Determine the [X, Y] coordinate at the center of the cell enclosing the given text.  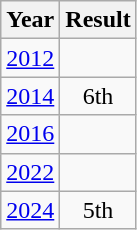
2022 [30, 172]
2016 [30, 134]
2014 [30, 96]
2024 [30, 210]
5th [98, 210]
Result [98, 20]
Year [30, 20]
2012 [30, 58]
6th [98, 96]
